Pinpoint the cell where the given text exists, returning its (x, y) midpoint coordinate. 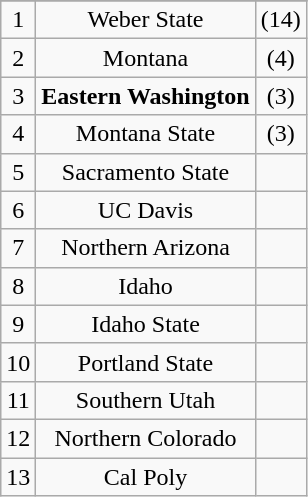
Northern Colorado (146, 438)
13 (18, 477)
1 (18, 20)
4 (18, 134)
Portland State (146, 362)
8 (18, 286)
9 (18, 324)
Weber State (146, 20)
Cal Poly (146, 477)
Idaho State (146, 324)
7 (18, 248)
Eastern Washington (146, 96)
(14) (280, 20)
Northern Arizona (146, 248)
6 (18, 210)
12 (18, 438)
Sacramento State (146, 172)
10 (18, 362)
11 (18, 400)
2 (18, 58)
3 (18, 96)
Idaho (146, 286)
(4) (280, 58)
Southern Utah (146, 400)
UC Davis (146, 210)
Montana (146, 58)
Montana State (146, 134)
5 (18, 172)
